Return the [x, y] coordinate for the center point of the cell that contains the specified text.  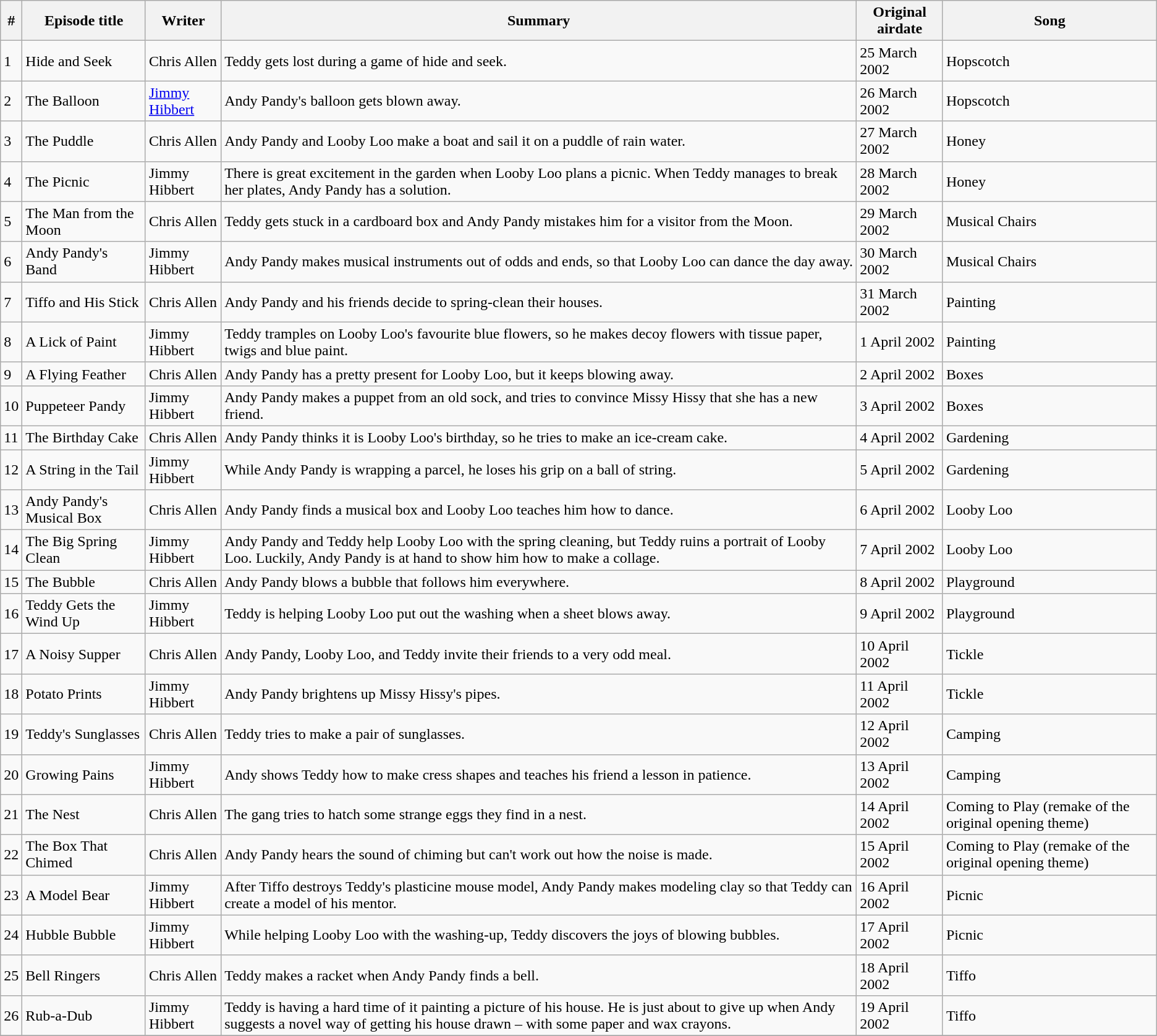
26 [11, 1016]
6 April 2002 [900, 510]
Teddy makes a racket when Andy Pandy finds a bell. [539, 975]
17 April 2002 [900, 935]
Puppeteer Pandy [84, 405]
7 April 2002 [900, 550]
21 [11, 814]
Andy Pandy and Looby Loo make a boat and sail it on a puddle of rain water. [539, 141]
Teddy gets lost during a game of hide and seek. [539, 61]
The Birthday Cake [84, 437]
3 [11, 141]
Hide and Seek [84, 61]
Andy Pandy and his friends decide to spring-clean their houses. [539, 301]
After Tiffo destroys Teddy's plasticine mouse model, Andy Pandy makes modeling clay so that Teddy can create a model of his mentor. [539, 895]
Andy Pandy blows a bubble that follows him everywhere. [539, 582]
22 [11, 855]
While Andy Pandy is wrapping a parcel, he loses his grip on a ball of string. [539, 470]
The Box That Chimed [84, 855]
8 [11, 342]
Andy Pandy's Band [84, 262]
27 March 2002 [900, 141]
18 April 2002 [900, 975]
Andy Pandy's Musical Box [84, 510]
Song [1049, 21]
The Man from the Moon [84, 221]
5 [11, 221]
5 April 2002 [900, 470]
Potato Prints [84, 694]
The Picnic [84, 182]
14 April 2002 [900, 814]
28 March 2002 [900, 182]
The gang tries to hatch some strange eggs they find in a nest. [539, 814]
Original airdate [900, 21]
The Big Spring Clean [84, 550]
A Noisy Supper [84, 654]
1 [11, 61]
Teddy Gets the Wind Up [84, 614]
10 April 2002 [900, 654]
Bell Ringers [84, 975]
Teddy's Sunglasses [84, 734]
Writer [183, 21]
The Bubble [84, 582]
20 [11, 775]
14 [11, 550]
Teddy tramples on Looby Loo's favourite blue flowers, so he makes decoy flowers with tissue paper, twigs and blue paint. [539, 342]
Episode title [84, 21]
The Puddle [84, 141]
Summary [539, 21]
Andy Pandy thinks it is Looby Loo's birthday, so he tries to make an ice-cream cake. [539, 437]
17 [11, 654]
16 [11, 614]
31 March 2002 [900, 301]
A Flying Feather [84, 374]
12 April 2002 [900, 734]
Andy Pandy has a pretty present for Looby Loo, but it keeps blowing away. [539, 374]
A String in the Tail [84, 470]
1 April 2002 [900, 342]
13 April 2002 [900, 775]
There is great excitement in the garden when Looby Loo plans a picnic. When Teddy manages to break her plates, Andy Pandy has a solution. [539, 182]
Andy Pandy makes a puppet from an old sock, and tries to convince Missy Hissy that she has a new friend. [539, 405]
15 [11, 582]
A Lick of Paint [84, 342]
29 March 2002 [900, 221]
10 [11, 405]
Hubble Bubble [84, 935]
Andy shows Teddy how to make cress shapes and teaches his friend a lesson in patience. [539, 775]
18 [11, 694]
11 April 2002 [900, 694]
9 April 2002 [900, 614]
Andy Pandy hears the sound of chiming but can't work out how the noise is made. [539, 855]
Andy Pandy finds a musical box and Looby Loo teaches him how to dance. [539, 510]
25 [11, 975]
Andy Pandy, Looby Loo, and Teddy invite their friends to a very odd meal. [539, 654]
4 [11, 182]
Rub-a-Dub [84, 1016]
15 April 2002 [900, 855]
26 March 2002 [900, 101]
Teddy is helping Looby Loo put out the washing when a sheet blows away. [539, 614]
Andy Pandy's balloon gets blown away. [539, 101]
9 [11, 374]
11 [11, 437]
23 [11, 895]
8 April 2002 [900, 582]
24 [11, 935]
12 [11, 470]
25 March 2002 [900, 61]
The Balloon [84, 101]
19 [11, 734]
Andy Pandy makes musical instruments out of odds and ends, so that Looby Loo can dance the day away. [539, 262]
Andy Pandy brightens up Missy Hissy's pipes. [539, 694]
While helping Looby Loo with the washing-up, Teddy discovers the joys of blowing bubbles. [539, 935]
A Model Bear [84, 895]
3 April 2002 [900, 405]
# [11, 21]
Teddy gets stuck in a cardboard box and Andy Pandy mistakes him for a visitor from the Moon. [539, 221]
13 [11, 510]
7 [11, 301]
Tiffo and His Stick [84, 301]
16 April 2002 [900, 895]
Growing Pains [84, 775]
4 April 2002 [900, 437]
Teddy tries to make a pair of sunglasses. [539, 734]
6 [11, 262]
2 April 2002 [900, 374]
2 [11, 101]
19 April 2002 [900, 1016]
The Nest [84, 814]
30 March 2002 [900, 262]
